Output the (X, Y) coordinate of the center of the cell containing the given text.  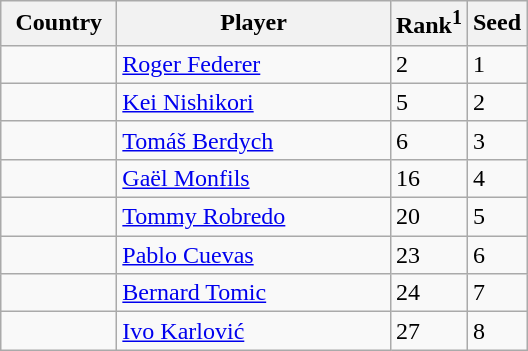
Country (59, 24)
7 (496, 293)
Seed (496, 24)
8 (496, 331)
Bernard Tomic (254, 293)
1 (496, 64)
Gaël Monfils (254, 178)
27 (428, 331)
Player (254, 24)
24 (428, 293)
Kei Nishikori (254, 102)
Rank1 (428, 24)
Tomáš Berdych (254, 140)
20 (428, 217)
23 (428, 255)
4 (496, 178)
Ivo Karlović (254, 331)
Tommy Robredo (254, 217)
3 (496, 140)
Pablo Cuevas (254, 255)
16 (428, 178)
Roger Federer (254, 64)
